Locate the cell with the specified text and output its (x, y) center coordinate. 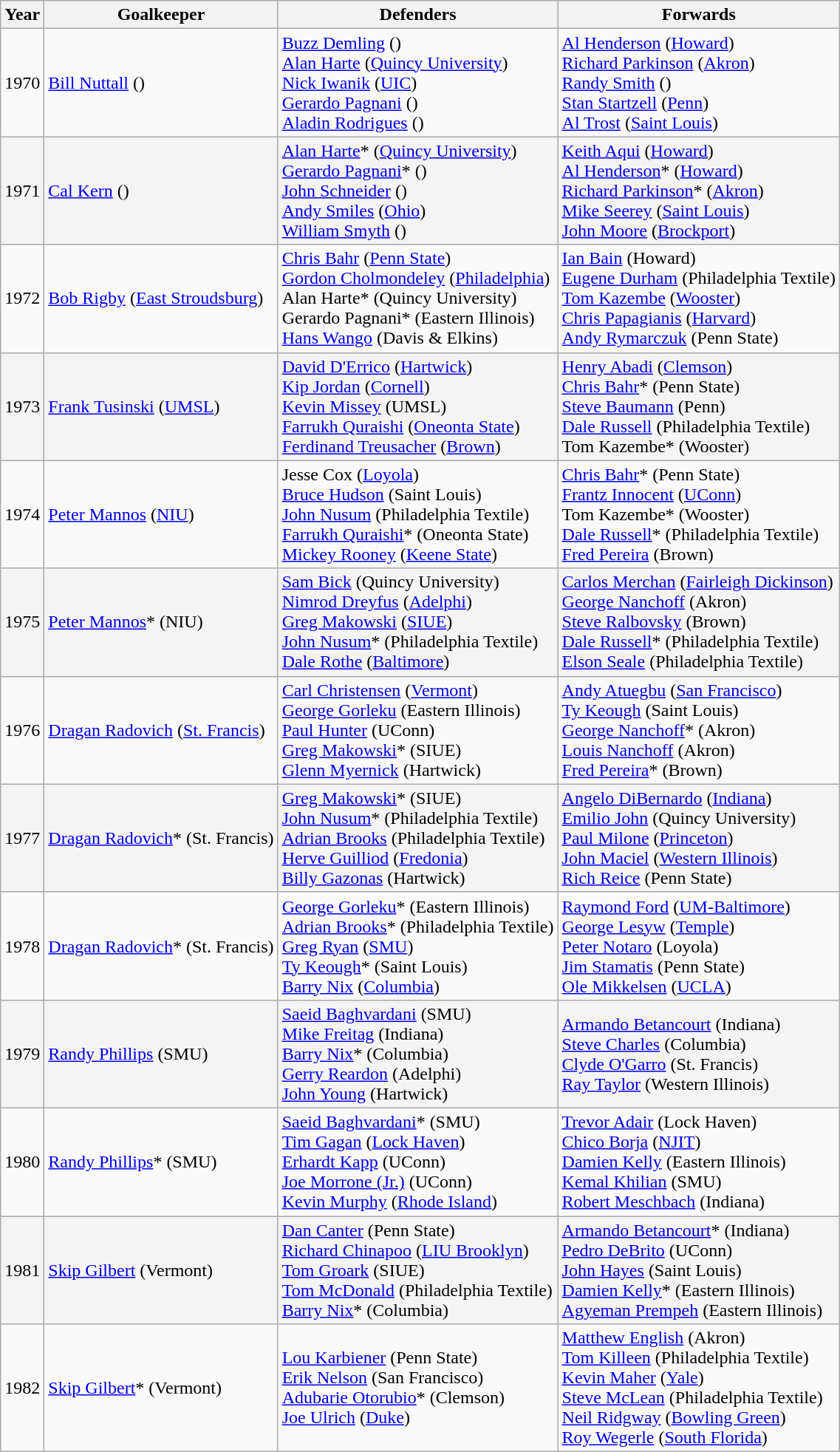
1980 (22, 1162)
Dragan Radovich (St. Francis) (161, 730)
Alan Harte* (Quincy University)Gerardo Pagnani* ()John Schneider ()Andy Smiles (Ohio)William Smyth () (418, 191)
Frank Tusinski (UMSL) (161, 406)
1977 (22, 838)
1981 (22, 1270)
Al Henderson (Howard)Richard Parkinson (Akron)Randy Smith ()Stan Startzell (Penn)Al Trost (Saint Louis) (699, 83)
Dan Canter (Penn State)Richard Chinapoo (LIU Brooklyn)Tom Groark (SIUE)Tom McDonald (Philadelphia Textile)Barry Nix* (Columbia) (418, 1270)
Angelo DiBernardo (Indiana)Emilio John (Quincy University)Paul Milone (Princeton)John Maciel (Western Illinois)Rich Reice (Penn State) (699, 838)
Keith Aqui (Howard)Al Henderson* (Howard)Richard Parkinson* (Akron)Mike Seerey (Saint Louis)John Moore (Brockport) (699, 191)
Armando Betancourt* (Indiana)Pedro DeBrito (UConn)John Hayes (Saint Louis)Damien Kelly* (Eastern Illinois)Agyeman Prempeh (Eastern Illinois) (699, 1270)
1973 (22, 406)
Chris Bahr* (Penn State)Frantz Innocent (UConn)Tom Kazembe* (Wooster)Dale Russell* (Philadelphia Textile)Fred Pereira (Brown) (699, 514)
Armando Betancourt (Indiana)Steve Charles (Columbia)Clyde O'Garro (St. Francis)Ray Taylor (Western Illinois) (699, 1054)
Forwards (699, 15)
1972 (22, 299)
Greg Makowski* (SIUE)John Nusum* (Philadelphia Textile)Adrian Brooks (Philadelphia Textile)Herve Guilliod (Fredonia)Billy Gazonas (Hartwick) (418, 838)
Skip Gilbert* (Vermont) (161, 1388)
Bill Nuttall () (161, 83)
Peter Mannos* (NIU) (161, 622)
Carl Christensen (Vermont)George Gorleku (Eastern Illinois)Paul Hunter (UConn)Greg Makowski* (SIUE)Glenn Myernick (Hartwick) (418, 730)
Randy Phillips (SMU) (161, 1054)
Andy Atuegbu (San Francisco)Ty Keough (Saint Louis)George Nanchoff* (Akron)Louis Nanchoff (Akron)Fred Pereira* (Brown) (699, 730)
1976 (22, 730)
Buzz Demling ()Alan Harte (Quincy University)Nick Iwanik (UIC)Gerardo Pagnani ()Aladin Rodrigues () (418, 83)
Jesse Cox (Loyola)Bruce Hudson (Saint Louis)John Nusum (Philadelphia Textile)Farrukh Quraishi* (Oneonta State)Mickey Rooney (Keene State) (418, 514)
1970 (22, 83)
1982 (22, 1388)
Year (22, 15)
Cal Kern () (161, 191)
Bob Rigby (East Stroudsburg) (161, 299)
1979 (22, 1054)
Goalkeeper (161, 15)
Defenders (418, 15)
Lou Karbiener (Penn State)Erik Nelson (San Francisco)Adubarie Otorubio* (Clemson)Joe Ulrich (Duke) (418, 1388)
1978 (22, 946)
David D'Errico (Hartwick)Kip Jordan (Cornell)Kevin Missey (UMSL)Farrukh Quraishi (Oneonta State)Ferdinand Treusacher (Brown) (418, 406)
Peter Mannos (NIU) (161, 514)
Saeid Baghvardani (SMU)Mike Freitag (Indiana)Barry Nix* (Columbia)Gerry Reardon (Adelphi)John Young (Hartwick) (418, 1054)
Randy Phillips* (SMU) (161, 1162)
Saeid Baghvardani* (SMU)Tim Gagan (Lock Haven)Erhardt Kapp (UConn)Joe Morrone (Jr.) (UConn)Kevin Murphy (Rhode Island) (418, 1162)
Henry Abadi (Clemson)Chris Bahr* (Penn State)Steve Baumann (Penn)Dale Russell (Philadelphia Textile)Tom Kazembe* (Wooster) (699, 406)
1974 (22, 514)
Sam Bick (Quincy University)Nimrod Dreyfus (Adelphi)Greg Makowski (SIUE)John Nusum* (Philadelphia Textile)Dale Rothe (Baltimore) (418, 622)
Raymond Ford (UM-Baltimore)George Lesyw (Temple)Peter Notaro (Loyola)Jim Stamatis (Penn State)Ole Mikkelsen (UCLA) (699, 946)
George Gorleku* (Eastern Illinois)Adrian Brooks* (Philadelphia Textile)Greg Ryan (SMU)Ty Keough* (Saint Louis)Barry Nix (Columbia) (418, 946)
Trevor Adair (Lock Haven)Chico Borja (NJIT)Damien Kelly (Eastern Illinois)Kemal Khilian (SMU)Robert Meschbach (Indiana) (699, 1162)
Ian Bain (Howard)Eugene Durham (Philadelphia Textile)Tom Kazembe (Wooster)Chris Papagianis (Harvard)Andy Rymarczuk (Penn State) (699, 299)
1971 (22, 191)
Skip Gilbert (Vermont) (161, 1270)
1975 (22, 622)
